Return (x, y) of the center of cell containing provided text 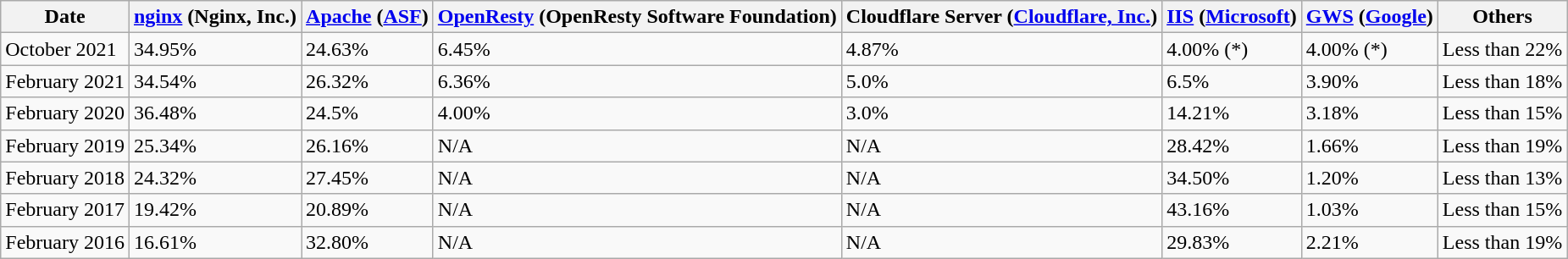
25.34% (215, 146)
February 2021 (65, 81)
4.87% (1001, 49)
6.5% (1232, 81)
34.54% (215, 81)
34.95% (215, 49)
26.16% (368, 146)
28.42% (1232, 146)
Less than 13% (1502, 178)
nginx (Nginx, Inc.) (215, 17)
34.50% (1232, 178)
1.20% (1369, 178)
October 2021 (65, 49)
3.0% (1001, 113)
6.45% (637, 49)
February 2019 (65, 146)
29.83% (1232, 242)
36.48% (215, 113)
19.42% (215, 210)
16.61% (215, 242)
Less than 18% (1502, 81)
24.5% (368, 113)
1.03% (1369, 210)
February 2016 (65, 242)
24.63% (368, 49)
4.00% (637, 113)
26.32% (368, 81)
February 2018 (65, 178)
OpenResty (OpenResty Software Foundation) (637, 17)
14.21% (1232, 113)
5.0% (1001, 81)
2.21% (1369, 242)
GWS (Google) (1369, 17)
20.89% (368, 210)
27.45% (368, 178)
32.80% (368, 242)
Others (1502, 17)
3.18% (1369, 113)
Date (65, 17)
Less than 22% (1502, 49)
24.32% (215, 178)
February 2017 (65, 210)
43.16% (1232, 210)
February 2020 (65, 113)
Apache (ASF) (368, 17)
3.90% (1369, 81)
Cloudflare Server (Cloudflare, Inc.) (1001, 17)
1.66% (1369, 146)
6.36% (637, 81)
IIS (Microsoft) (1232, 17)
